Provide the (x, y) coordinate of the cell's center where the given text is located.  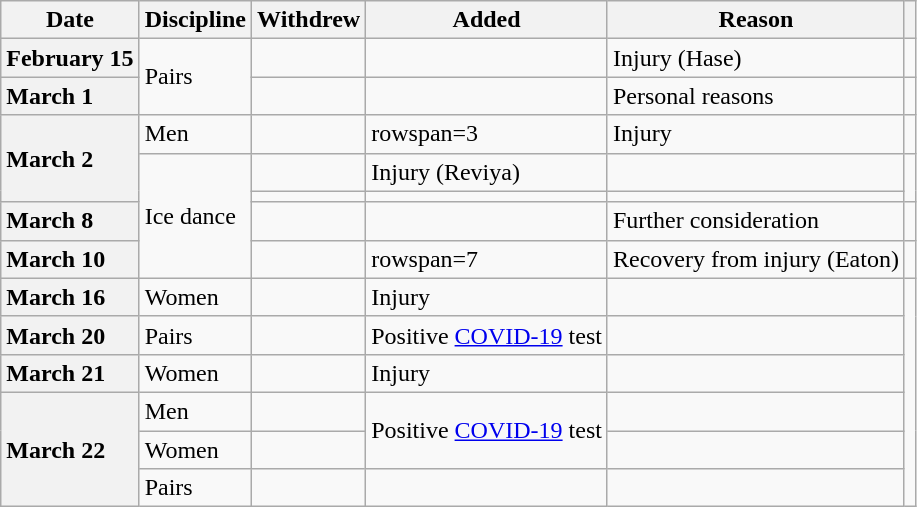
Ice dance (195, 216)
Recovery from injury (Eaton) (756, 259)
February 15 (70, 58)
Withdrew (309, 20)
March 1 (70, 96)
Injury (Reviya) (487, 172)
March 22 (70, 449)
March 21 (70, 373)
rowspan=7 (487, 259)
Discipline (195, 20)
Reason (756, 20)
March 2 (70, 158)
Personal reasons (756, 96)
March 20 (70, 335)
Date (70, 20)
Added (487, 20)
rowspan=3 (487, 134)
Further consideration (756, 221)
March 10 (70, 259)
March 8 (70, 221)
March 16 (70, 297)
Injury (Hase) (756, 58)
